Output the (X, Y) coordinate of the center of the cell containing the given text.  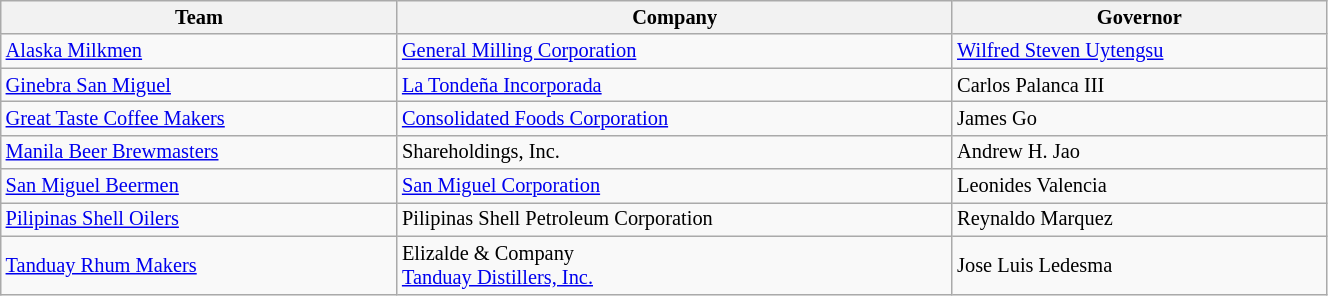
Consolidated Foods Corporation (674, 118)
Reynaldo Marquez (1139, 219)
Wilfred Steven Uytengsu (1139, 51)
Pilipinas Shell Oilers (199, 219)
James Go (1139, 118)
San Miguel Corporation (674, 186)
Ginebra San Miguel (199, 85)
San Miguel Beermen (199, 186)
Shareholdings, Inc. (674, 152)
Governor (1139, 17)
General Milling Corporation (674, 51)
Elizalde & Company Tanduay Distillers, Inc. (674, 265)
Leonides Valencia (1139, 186)
La Tondeña Incorporada (674, 85)
Great Taste Coffee Makers (199, 118)
Alaska Milkmen (199, 51)
Jose Luis Ledesma (1139, 265)
Pilipinas Shell Petroleum Corporation (674, 219)
Andrew H. Jao (1139, 152)
Manila Beer Brewmasters (199, 152)
Team (199, 17)
Carlos Palanca III (1139, 85)
Company (674, 17)
Tanduay Rhum Makers (199, 265)
